Provide the (x, y) coordinate of the cell's center where the given text is located.  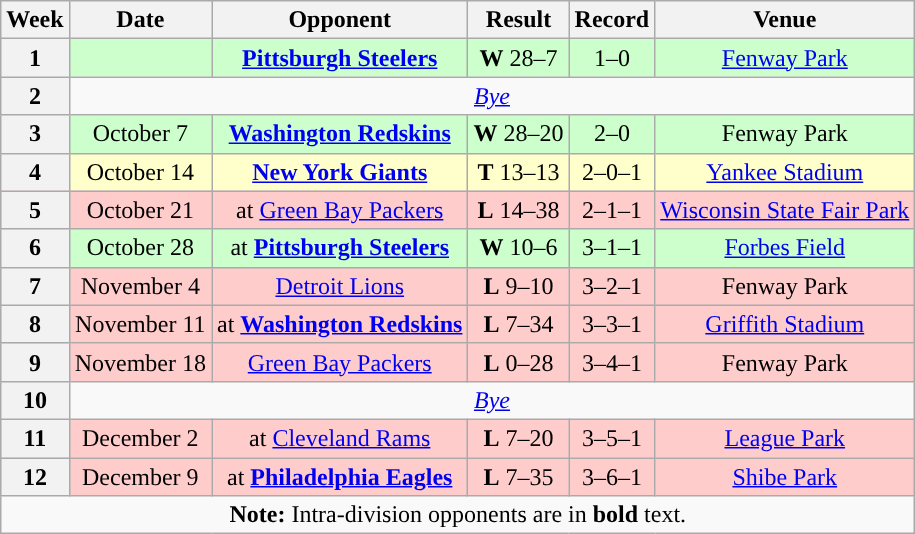
10 (35, 400)
9 (35, 362)
L 7–20 (518, 438)
L 0–28 (518, 362)
2–0 (612, 134)
11 (35, 438)
Washington Redskins (340, 134)
Week (35, 20)
8 (35, 324)
Forbes Field (785, 248)
at Philadelphia Eagles (340, 477)
L 7–35 (518, 477)
3 (35, 134)
Detroit Lions (340, 286)
3–1–1 (612, 248)
at Washington Redskins (340, 324)
Opponent (340, 20)
November 11 (140, 324)
3–3–1 (612, 324)
December 9 (140, 477)
7 (35, 286)
Green Bay Packers (340, 362)
at Pittsburgh Steelers (340, 248)
6 (35, 248)
Date (140, 20)
New York Giants (340, 172)
W 28–20 (518, 134)
October 14 (140, 172)
October 7 (140, 134)
at Cleveland Rams (340, 438)
3–6–1 (612, 477)
2–0–1 (612, 172)
Record (612, 20)
November 4 (140, 286)
5 (35, 210)
4 (35, 172)
Pittsburgh Steelers (340, 58)
October 21 (140, 210)
W 10–6 (518, 248)
Yankee Stadium (785, 172)
Shibe Park (785, 477)
3–5–1 (612, 438)
1–0 (612, 58)
2–1–1 (612, 210)
Note: Intra-division opponents are in bold text. (458, 515)
3–4–1 (612, 362)
Griffith Stadium (785, 324)
Venue (785, 20)
T 13–13 (518, 172)
3–2–1 (612, 286)
Wisconsin State Fair Park (785, 210)
L 14–38 (518, 210)
1 (35, 58)
L 7–34 (518, 324)
League Park (785, 438)
12 (35, 477)
2 (35, 96)
L 9–10 (518, 286)
at Green Bay Packers (340, 210)
W 28–7 (518, 58)
December 2 (140, 438)
Result (518, 20)
October 28 (140, 248)
November 18 (140, 362)
